Return the (x, y) coordinate for the center point of the cell that contains the specified text.  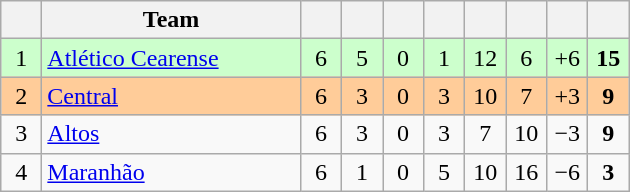
Atlético Cearense (172, 58)
Altos (172, 134)
12 (486, 58)
Central (172, 96)
2 (22, 96)
−3 (568, 134)
Maranhão (172, 172)
4 (22, 172)
−6 (568, 172)
15 (608, 58)
+3 (568, 96)
+6 (568, 58)
Team (172, 20)
16 (526, 172)
